Scan for the cell matching the given text and deliver its (x, y) coordinate at center. 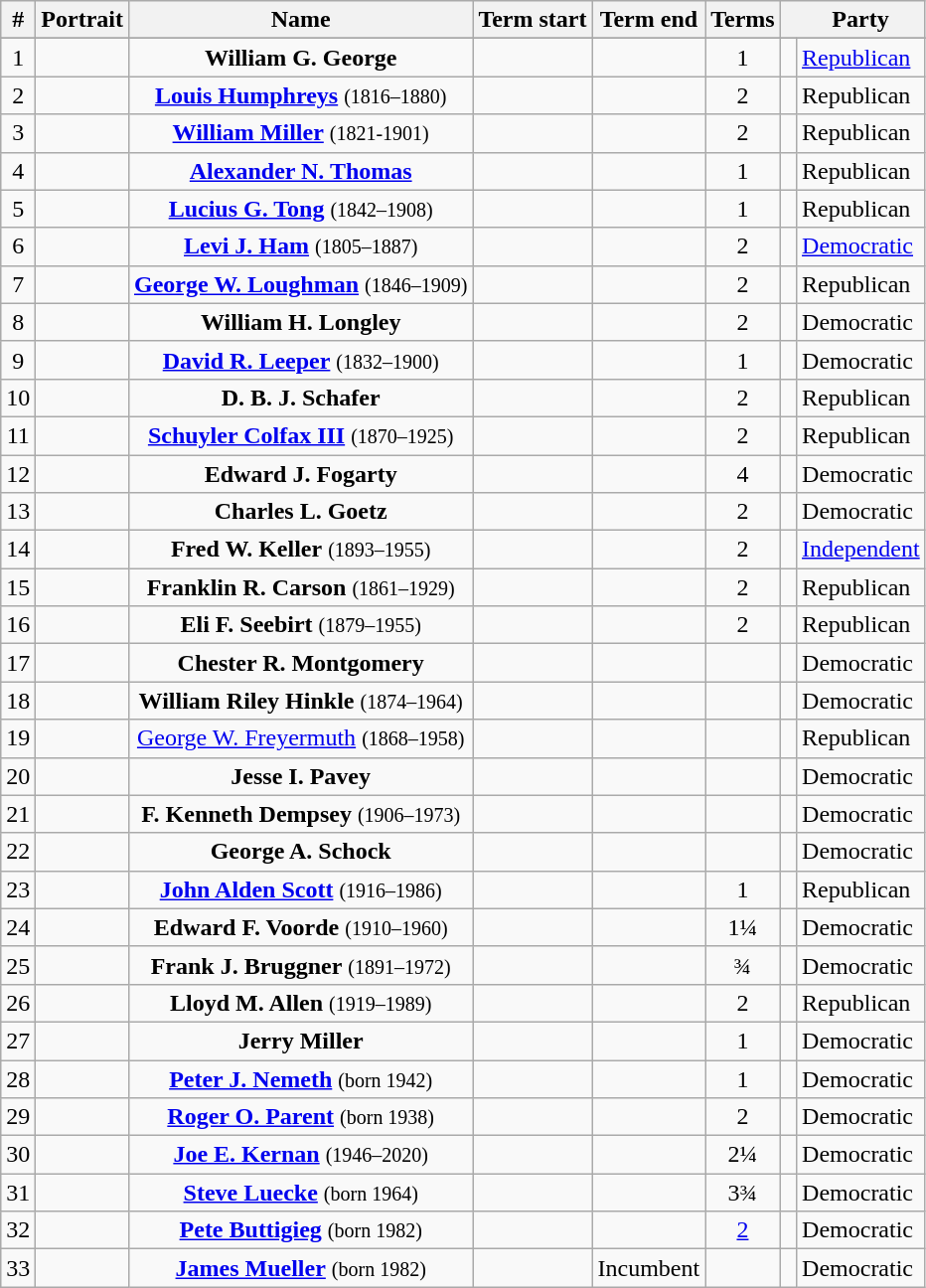
18 (18, 701)
21 (18, 814)
George W. Loughman (1846–1909) (300, 284)
32 (18, 1230)
26 (18, 1003)
Party (861, 20)
27 (18, 1041)
John Alden Scott (1916–1986) (300, 889)
David R. Leeper (1832–1900) (300, 360)
William H. Longley (300, 322)
31 (18, 1193)
16 (18, 625)
13 (18, 512)
D. B. J. Schafer (300, 398)
¾ (743, 965)
23 (18, 889)
6 (18, 246)
Edward J. Fogarty (300, 474)
F. Kenneth Dempsey (1906–1973) (300, 814)
11 (18, 435)
25 (18, 965)
# (18, 20)
Incumbent (649, 1268)
Edward F. Voorde (1910–1960) (300, 927)
33 (18, 1268)
Peter J. Nemeth (born 1942) (300, 1078)
George W. Freyermuth (1868–1958) (300, 738)
William Riley Hinkle (1874–1964) (300, 701)
Terms (743, 20)
Name (300, 20)
Portrait (82, 20)
14 (18, 550)
20 (18, 776)
Jesse I. Pavey (300, 776)
19 (18, 738)
29 (18, 1117)
3¾ (743, 1193)
28 (18, 1078)
Fred W. Keller (1893–1955) (300, 550)
Roger O. Parent (born 1938) (300, 1117)
17 (18, 663)
2¼ (743, 1155)
Pete Buttigieg (born 1982) (300, 1230)
9 (18, 360)
Charles L. Goetz (300, 512)
Lloyd M. Allen (1919–1989) (300, 1003)
Alexander N. Thomas (300, 171)
3 (18, 133)
William Miller (1821-1901) (300, 133)
Term end (649, 20)
George A. Schock (300, 852)
Steve Luecke (born 1964) (300, 1193)
Schuyler Colfax III (1870–1925) (300, 435)
William G. George (300, 58)
1¼ (743, 927)
7 (18, 284)
Franklin R. Carson (1861–1929) (300, 587)
8 (18, 322)
Chester R. Montgomery (300, 663)
Independent (861, 550)
5 (18, 209)
Lucius G. Tong (1842–1908) (300, 209)
Levi J. Ham (1805–1887) (300, 246)
James Mueller (born 1982) (300, 1268)
Louis Humphreys (1816–1880) (300, 95)
12 (18, 474)
24 (18, 927)
Jerry Miller (300, 1041)
15 (18, 587)
Joe E. Kernan (1946–2020) (300, 1155)
10 (18, 398)
30 (18, 1155)
Term start (533, 20)
22 (18, 852)
Frank J. Bruggner (1891–1972) (300, 965)
Eli F. Seebirt (1879–1955) (300, 625)
